Provide the [X, Y] coordinate of the cell's center where the given text is located.  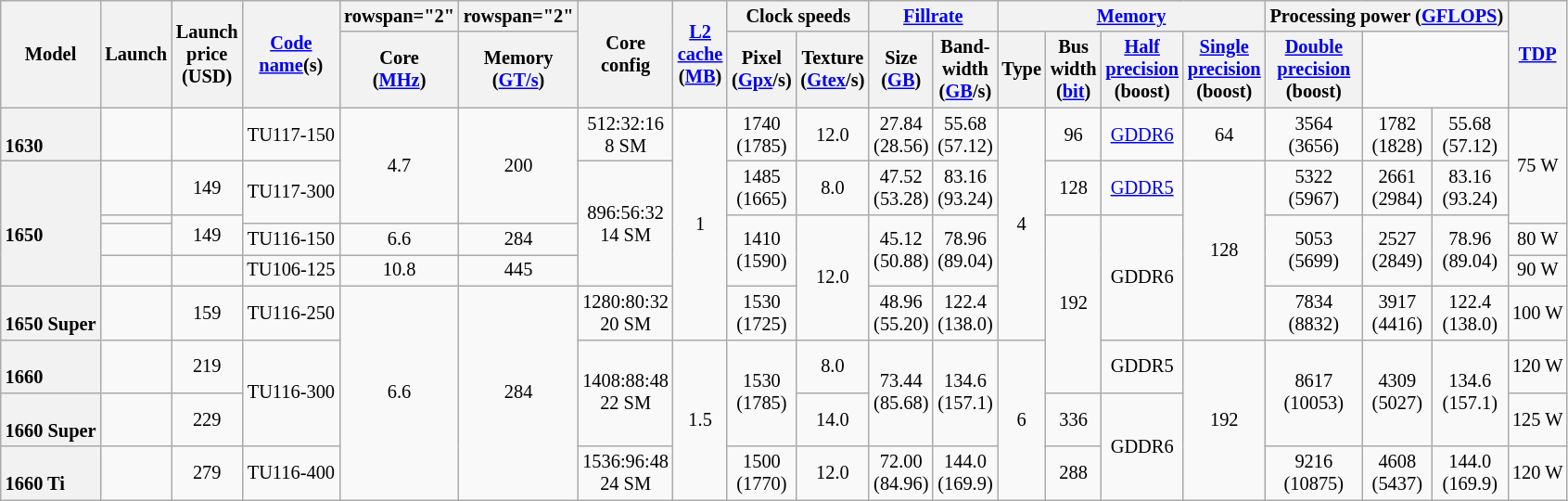
125 W [1537, 419]
100 W [1537, 313]
2661(2984) [1397, 187]
279 [208, 473]
Buswidth(bit) [1074, 70]
1 [700, 224]
Type [1022, 70]
48.96(55.20) [901, 313]
1280:80:3220 SM [625, 313]
3564(3656) [1314, 135]
Processing power (GFLOPS) [1387, 16]
219 [208, 366]
1408:88:4822 SM [625, 393]
4 [1022, 224]
27.84(28.56) [901, 135]
9216(10875) [1314, 473]
75 W [1537, 165]
Launchprice(USD) [208, 54]
445 [519, 270]
6 [1022, 419]
90 W [1537, 270]
45.12(50.88) [901, 250]
5053(5699) [1314, 250]
96 [1074, 135]
TDP [1537, 54]
TU116-150 [291, 239]
10.8 [399, 270]
Band-width(GB/s) [964, 70]
1660 Ti [51, 473]
7834(8832) [1314, 313]
1650 Super [51, 313]
8617(10053) [1314, 393]
TU117-300 [291, 191]
1530(1725) [761, 313]
Fillrate [933, 16]
4.7 [399, 165]
72.00(84.96) [901, 473]
288 [1074, 473]
Pixel(Gpx/s) [761, 70]
73.44(85.68) [901, 393]
336 [1074, 419]
3917(4416) [1397, 313]
Doubleprecision(boost) [1314, 70]
159 [208, 313]
47.52(53.28) [901, 187]
TU117-150 [291, 135]
Singleprecision(boost) [1224, 70]
229 [208, 419]
L2cache(MB) [700, 54]
1650 [51, 223]
1630 [51, 135]
Size(GB) [901, 70]
1530(1785) [761, 393]
2527(2849) [1397, 250]
5322(5967) [1314, 187]
896:56:3214 SM [625, 223]
Model [51, 54]
1740(1785) [761, 135]
TU106-125 [291, 270]
Memory(GT/s) [519, 70]
TU116-400 [291, 473]
1660 Super [51, 419]
1410(1590) [761, 250]
512:32:168 SM [625, 135]
Launch [135, 54]
1536:96:4824 SM [625, 473]
Core(MHz) [399, 70]
Memory [1131, 16]
TU116-250 [291, 313]
Codename(s) [291, 54]
14.0 [833, 419]
Coreconfig [625, 54]
TU116-300 [291, 393]
1660 [51, 366]
80 W [1537, 239]
Halfprecision(boost) [1142, 70]
1782(1828) [1397, 135]
4608(5437) [1397, 473]
4309(5027) [1397, 393]
1485(1665) [761, 187]
64 [1224, 135]
Clock speeds [797, 16]
200 [519, 165]
1.5 [700, 419]
Texture(Gtex/s) [833, 70]
1500(1770) [761, 473]
